Scan for the cell matching the given text and deliver its [x, y] coordinate at center. 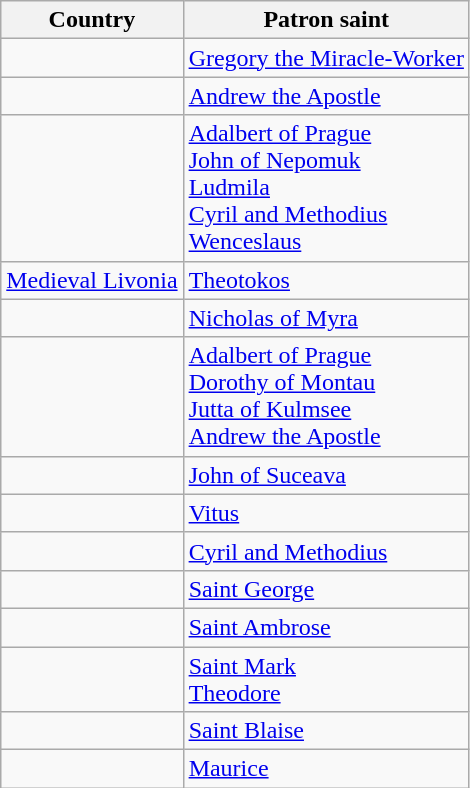
Saint Blaise [326, 731]
Medieval Livonia [92, 280]
Patron saint [326, 20]
Adalbert of PragueDorothy of MontauJutta of KulmseeAndrew the Apostle [326, 396]
John of Suceava [326, 475]
Country [92, 20]
Theotokos [326, 280]
Gregory the Miracle-Worker [326, 58]
Andrew the Apostle [326, 96]
Nicholas of Myra [326, 318]
Cyril and Methodius [326, 551]
Maurice [326, 769]
Vitus [326, 513]
Saint George [326, 589]
Saint Ambrose [326, 627]
Adalbert of PragueJohn of NepomukLudmilaCyril and MethodiusWenceslaus [326, 188]
Saint MarkTheodore [326, 678]
